Provide the [X, Y] coordinate of the cell's center where the given text is located.  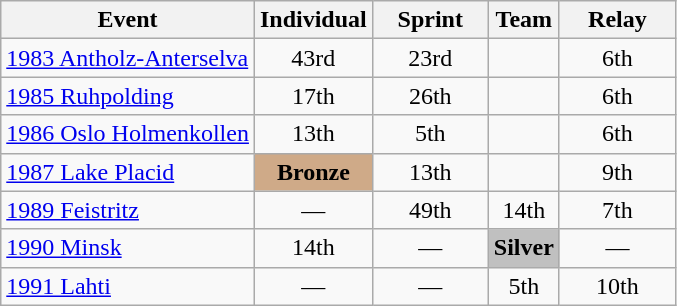
1987 Lake Placid [128, 172]
Relay [617, 20]
1989 Feistritz [128, 210]
Individual [313, 20]
1986 Oslo Holmenkollen [128, 134]
1983 Antholz-Anterselva [128, 58]
9th [617, 172]
1991 Lahti [128, 286]
Silver [524, 248]
49th [430, 210]
7th [617, 210]
Team [524, 20]
10th [617, 286]
26th [430, 96]
17th [313, 96]
43rd [313, 58]
Bronze [313, 172]
1990 Minsk [128, 248]
23rd [430, 58]
Event [128, 20]
Sprint [430, 20]
1985 Ruhpolding [128, 96]
